Provide the [X, Y] coordinate of the cell's center where the given text is located.  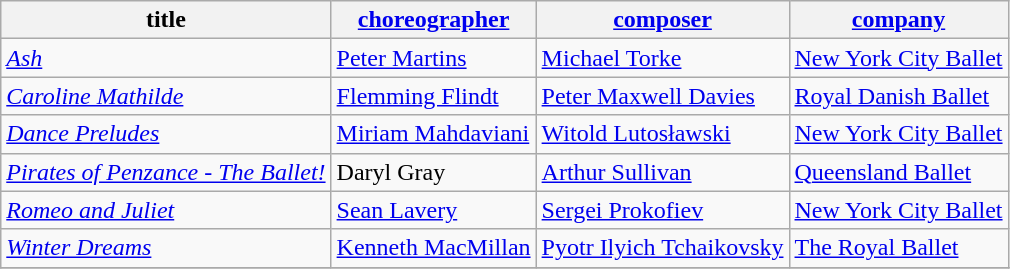
The Royal Ballet [898, 248]
company [898, 20]
Romeo and Juliet [166, 210]
Michael Torke [662, 58]
Royal Danish Ballet [898, 96]
Sean Lavery [434, 210]
title [166, 20]
Miriam Mahdaviani [434, 134]
Pirates of Penzance - The Ballet! [166, 172]
choreographer [434, 20]
Queensland Ballet [898, 172]
Witold Lutosławski [662, 134]
Peter Maxwell Davies [662, 96]
Sergei Prokofiev [662, 210]
Daryl Gray [434, 172]
Arthur Sullivan [662, 172]
Kenneth MacMillan [434, 248]
composer [662, 20]
Caroline Mathilde [166, 96]
Dance Preludes [166, 134]
Winter Dreams [166, 248]
Ash [166, 58]
Peter Martins [434, 58]
Flemming Flindt [434, 96]
Pyotr Ilyich Tchaikovsky [662, 248]
